Locate the cell with the specified text and output its (x, y) center coordinate. 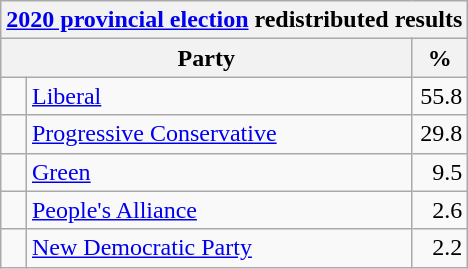
55.8 (440, 96)
% (440, 58)
2020 provincial election redistributed results (234, 20)
Progressive Conservative (218, 134)
Liberal (218, 96)
People's Alliance (218, 210)
Party (206, 58)
9.5 (440, 172)
29.8 (440, 134)
New Democratic Party (218, 248)
Green (218, 172)
2.2 (440, 248)
2.6 (440, 210)
